Output the [X, Y] coordinate of the center of the cell containing the given text.  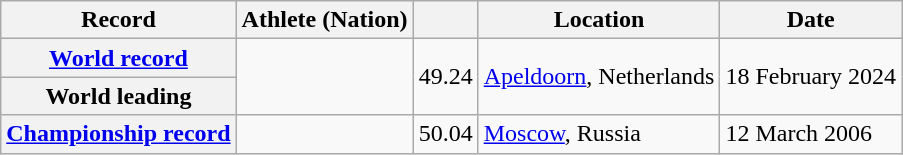
Record [118, 20]
49.24 [446, 77]
World record [118, 58]
12 March 2006 [811, 134]
18 February 2024 [811, 77]
Championship record [118, 134]
Date [811, 20]
Moscow, Russia [599, 134]
World leading [118, 96]
Athlete (Nation) [324, 20]
Apeldoorn, Netherlands [599, 77]
50.04 [446, 134]
Location [599, 20]
